Determine the (x, y) coordinate at the center of the cell enclosing the given text.  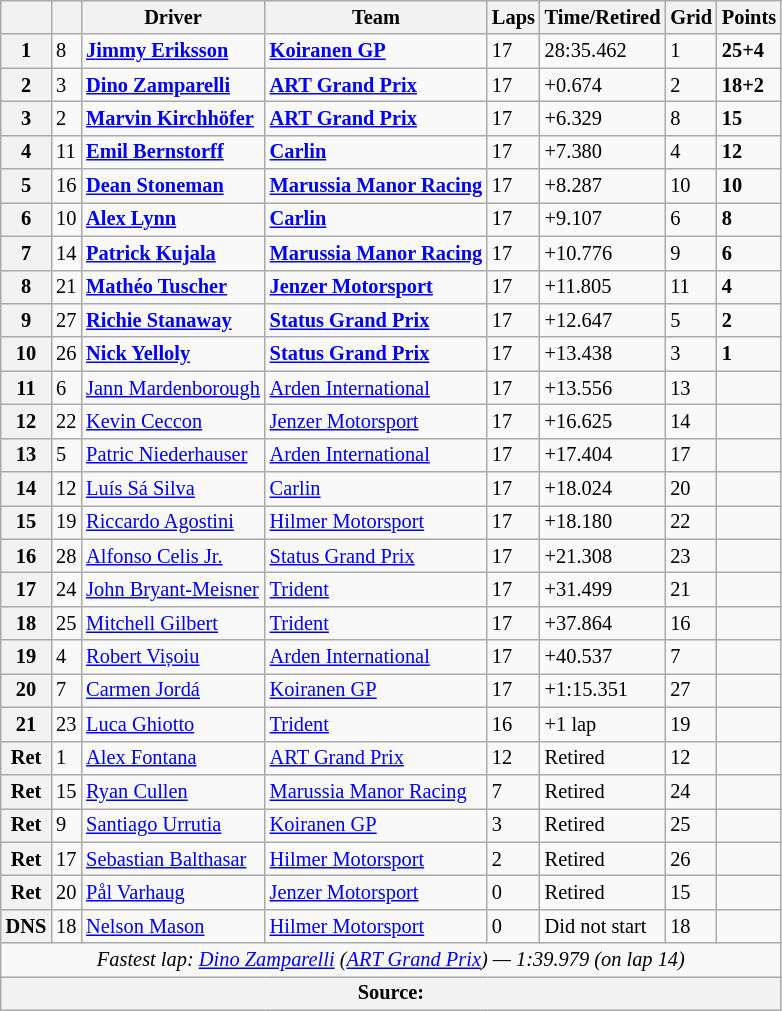
+8.287 (603, 186)
Kevin Ceccon (173, 421)
Santiago Urrutia (173, 825)
Patric Niederhauser (173, 455)
Driver (173, 17)
John Bryant-Meisner (173, 589)
+17.404 (603, 455)
Grid (691, 17)
+21.308 (603, 556)
+31.499 (603, 589)
+1:15.351 (603, 690)
+0.674 (603, 85)
25+4 (749, 51)
DNS (26, 926)
Luca Ghiotto (173, 724)
+18.024 (603, 489)
+6.329 (603, 118)
+13.556 (603, 388)
+16.625 (603, 421)
Patrick Kujala (173, 253)
Team (376, 17)
Ryan Cullen (173, 791)
Dino Zamparelli (173, 85)
Alfonso Celis Jr. (173, 556)
Did not start (603, 926)
28:35.462 (603, 51)
28 (66, 556)
+10.776 (603, 253)
+37.864 (603, 623)
Fastest lap: Dino Zamparelli (ART Grand Prix) — 1:39.979 (on lap 14) (391, 960)
Emil Bernstorff (173, 152)
+7.380 (603, 152)
Laps (514, 17)
Sebastian Balthasar (173, 859)
Source: (391, 993)
Time/Retired (603, 17)
+40.537 (603, 657)
+11.805 (603, 287)
+13.438 (603, 354)
Nelson Mason (173, 926)
Robert Vișoiu (173, 657)
Nick Yelloly (173, 354)
+12.647 (603, 320)
+18.180 (603, 522)
Alex Lynn (173, 219)
Luís Sá Silva (173, 489)
Richie Stanaway (173, 320)
Mathéo Tuscher (173, 287)
Jann Mardenborough (173, 388)
+1 lap (603, 724)
Dean Stoneman (173, 186)
Pål Varhaug (173, 892)
Riccardo Agostini (173, 522)
+9.107 (603, 219)
Mitchell Gilbert (173, 623)
Points (749, 17)
Jimmy Eriksson (173, 51)
18+2 (749, 85)
Alex Fontana (173, 758)
Marvin Kirchhöfer (173, 118)
Carmen Jordá (173, 690)
